From the cell containing the given text, extract its center point as [x, y] coordinate. 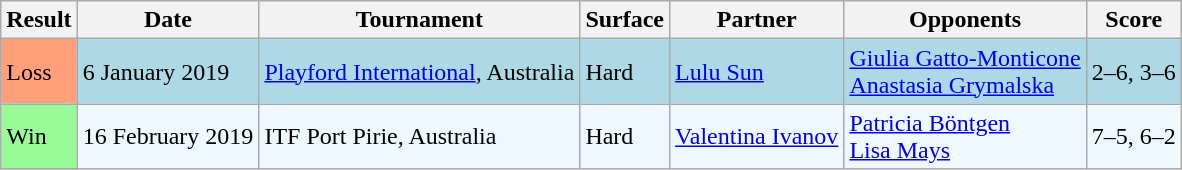
Opponents [965, 20]
Score [1134, 20]
Valentina Ivanov [757, 136]
Win [39, 136]
Playford International, Australia [420, 72]
Patricia Böntgen Lisa Mays [965, 136]
Surface [625, 20]
Giulia Gatto-Monticone Anastasia Grymalska [965, 72]
ITF Port Pirie, Australia [420, 136]
Partner [757, 20]
Result [39, 20]
Tournament [420, 20]
16 February 2019 [168, 136]
6 January 2019 [168, 72]
7–5, 6–2 [1134, 136]
Loss [39, 72]
Date [168, 20]
Lulu Sun [757, 72]
2–6, 3–6 [1134, 72]
